Scan for the cell matching the given text and deliver its [x, y] coordinate at center. 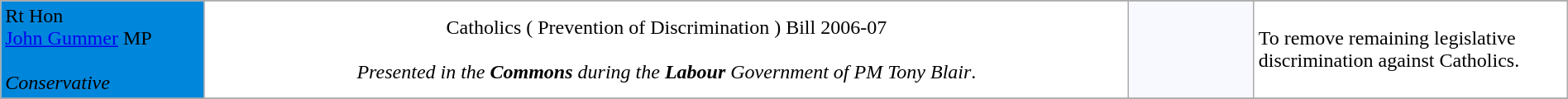
To remove remaining legislative discrimination against Catholics. [1411, 49]
Rt HonJohn Gummer MPConservative [103, 49]
Catholics ( Prevention of Discrimination ) Bill 2006-07Presented in the Commons during the Labour Government of PM Tony Blair. [667, 49]
